Output the (X, Y) coordinate of the center of the cell containing the given text.  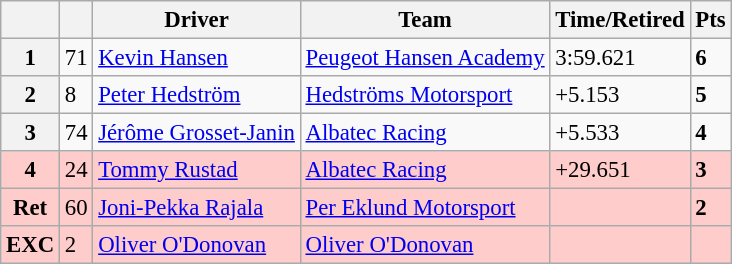
74 (76, 133)
8 (76, 95)
+29.651 (620, 170)
60 (76, 208)
+5.533 (620, 133)
Driver (196, 20)
EXC (30, 245)
Hedströms Motorsport (425, 95)
5 (710, 95)
Time/Retired (620, 20)
24 (76, 170)
Pts (710, 20)
Peter Hedström (196, 95)
3:59.621 (620, 58)
Per Eklund Motorsport (425, 208)
Team (425, 20)
Ret (30, 208)
Tommy Rustad (196, 170)
1 (30, 58)
Peugeot Hansen Academy (425, 58)
6 (710, 58)
Jérôme Grosset-Janin (196, 133)
Joni-Pekka Rajala (196, 208)
+5.153 (620, 95)
71 (76, 58)
Kevin Hansen (196, 58)
